Search for the cell housing the specified text and yield its (x, y) center coordinate. 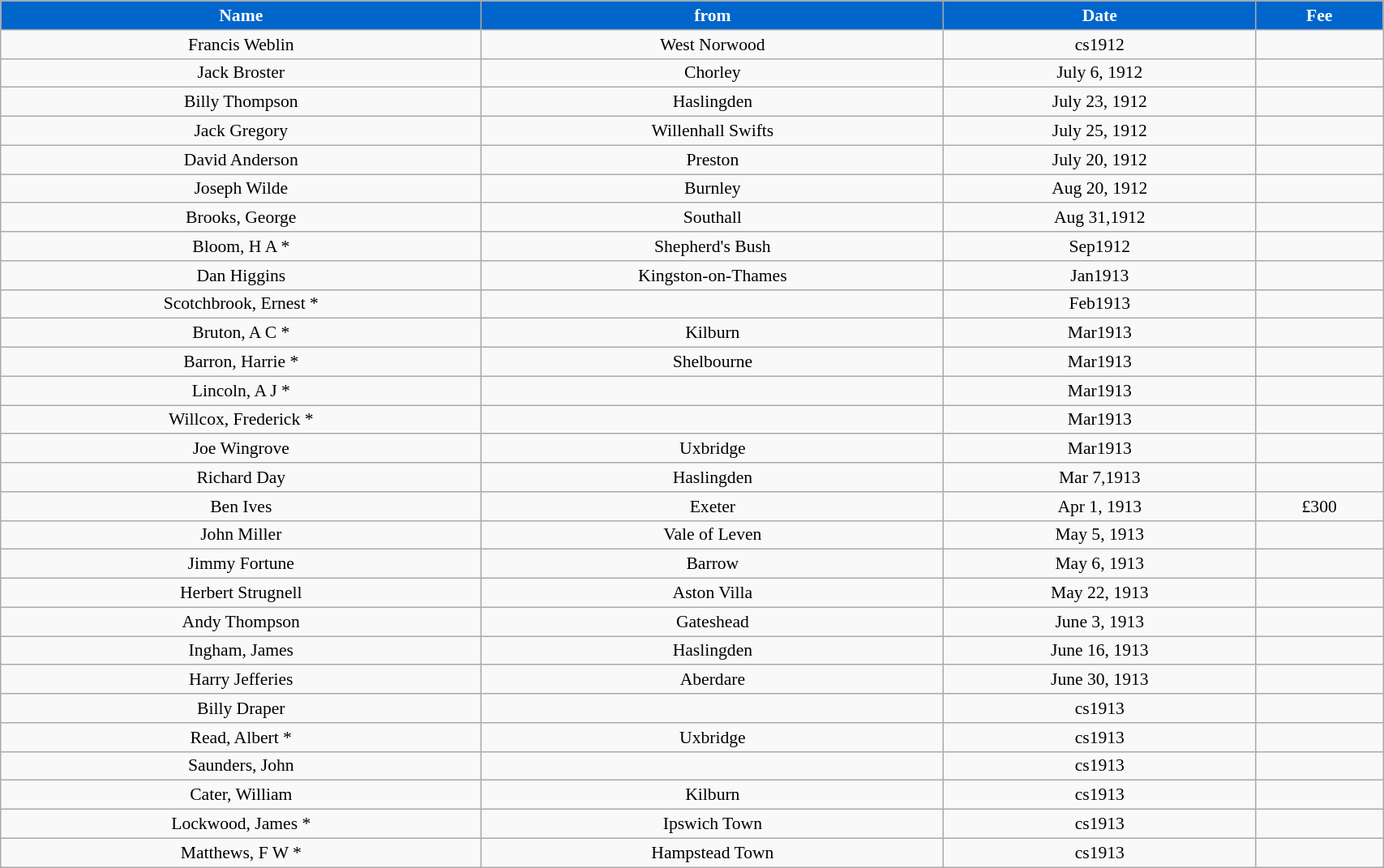
Shepherd's Bush (713, 246)
July 20, 1912 (1099, 160)
Preston (713, 160)
Date (1099, 15)
Jimmy Fortune (242, 564)
Aston Villa (713, 593)
Herbert Strugnell (242, 593)
May 22, 1913 (1099, 593)
Lincoln, A J * (242, 391)
Barrow (713, 564)
Ingham, James (242, 651)
£300 (1320, 507)
July 6, 1912 (1099, 73)
Joe Wingrove (242, 449)
Billy Thompson (242, 102)
Saunders, John (242, 766)
Aberdare (713, 680)
Kingston-on-Thames (713, 276)
July 23, 1912 (1099, 102)
Mar 7,1913 (1099, 477)
Exeter (713, 507)
from (713, 15)
May 6, 1913 (1099, 564)
Cater, William (242, 795)
June 30, 1913 (1099, 680)
June 3, 1913 (1099, 622)
Vale of Leven (713, 535)
Shelbourne (713, 362)
West Norwood (713, 45)
Fee (1320, 15)
Matthews, F W * (242, 853)
Apr 1, 1913 (1099, 507)
Feb1913 (1099, 304)
Joseph Wilde (242, 189)
Chorley (713, 73)
cs1912 (1099, 45)
Sep1912 (1099, 246)
Barron, Harrie * (242, 362)
Richard Day (242, 477)
Harry Jefferies (242, 680)
David Anderson (242, 160)
Brooks, George (242, 218)
Jack Gregory (242, 131)
May 5, 1913 (1099, 535)
Gateshead (713, 622)
Read, Albert * (242, 738)
Lockwood, James * (242, 824)
Billy Draper (242, 708)
Willcox, Frederick * (242, 420)
Dan Higgins (242, 276)
Willenhall Swifts (713, 131)
Jan1913 (1099, 276)
Ben Ives (242, 507)
Hampstead Town (713, 853)
Andy Thompson (242, 622)
Jack Broster (242, 73)
Bruton, A C * (242, 333)
Name (242, 15)
Francis Weblin (242, 45)
June 16, 1913 (1099, 651)
Scotchbrook, Ernest * (242, 304)
Bloom, H A * (242, 246)
Aug 20, 1912 (1099, 189)
Aug 31,1912 (1099, 218)
Southall (713, 218)
Ipswich Town (713, 824)
Burnley (713, 189)
John Miller (242, 535)
July 25, 1912 (1099, 131)
